Scan for the cell matching the given text and deliver its [x, y] coordinate at center. 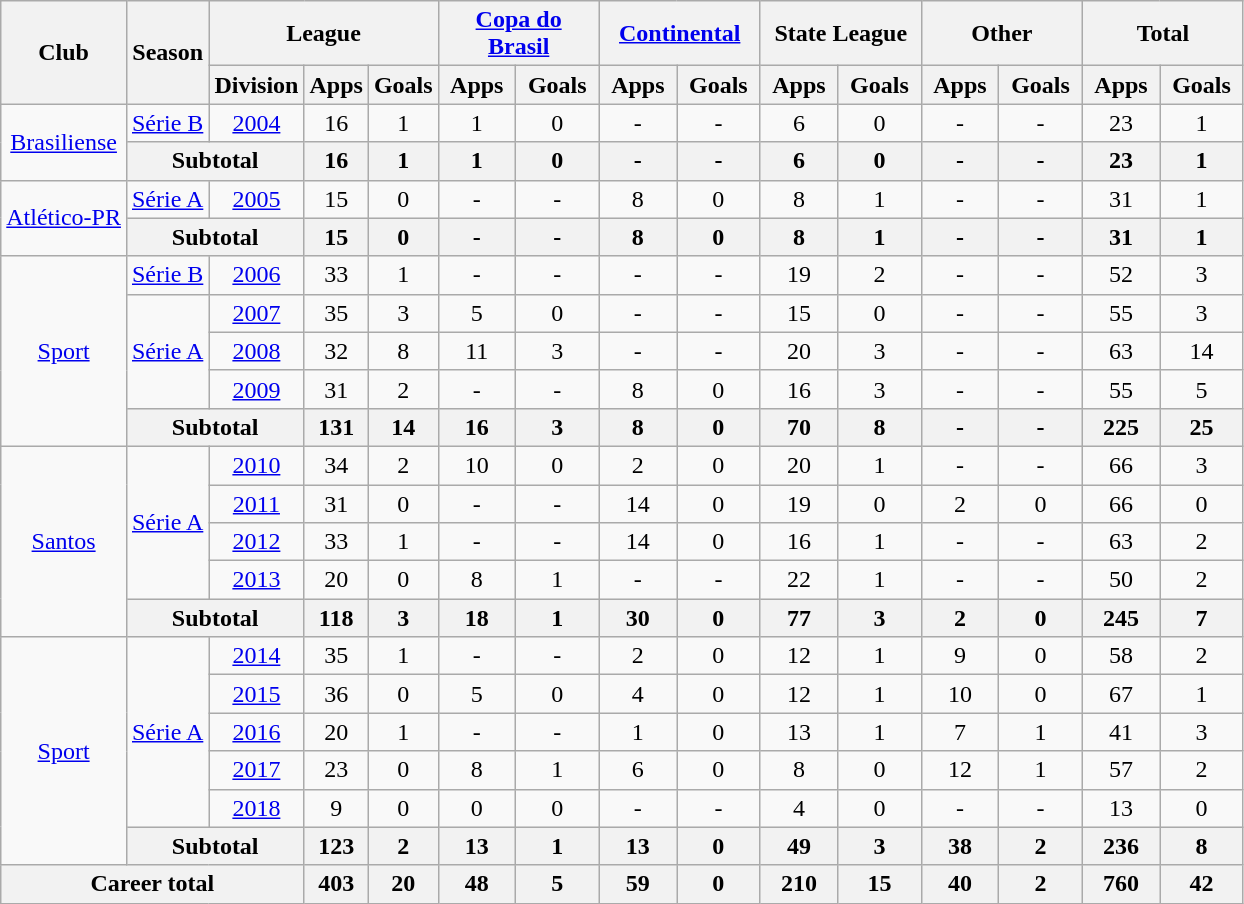
40 [960, 884]
58 [1120, 656]
22 [798, 580]
57 [1120, 770]
403 [336, 884]
State League [840, 34]
49 [798, 846]
36 [336, 694]
48 [476, 884]
2009 [256, 389]
32 [336, 351]
760 [1120, 884]
2016 [256, 732]
Total [1162, 34]
2012 [256, 542]
2017 [256, 770]
42 [1202, 884]
2005 [256, 199]
210 [798, 884]
Santos [64, 541]
2004 [256, 123]
Club [64, 52]
Copa do Brasil [518, 34]
11 [476, 351]
Brasiliense [64, 142]
Other [1002, 34]
2014 [256, 656]
59 [638, 884]
Career total [152, 884]
34 [336, 465]
123 [336, 846]
30 [638, 618]
225 [1120, 427]
70 [798, 427]
Continental [680, 34]
118 [336, 618]
League [324, 34]
2015 [256, 694]
77 [798, 618]
Division [256, 85]
38 [960, 846]
2006 [256, 275]
2011 [256, 503]
2010 [256, 465]
2013 [256, 580]
131 [336, 427]
18 [476, 618]
2008 [256, 351]
67 [1120, 694]
50 [1120, 580]
245 [1120, 618]
Atlético-PR [64, 218]
2018 [256, 808]
Season [167, 52]
41 [1120, 732]
236 [1120, 846]
52 [1120, 275]
2007 [256, 313]
25 [1202, 427]
